Identify which cell holds the provided text, then report its (x, y) central coordinate. 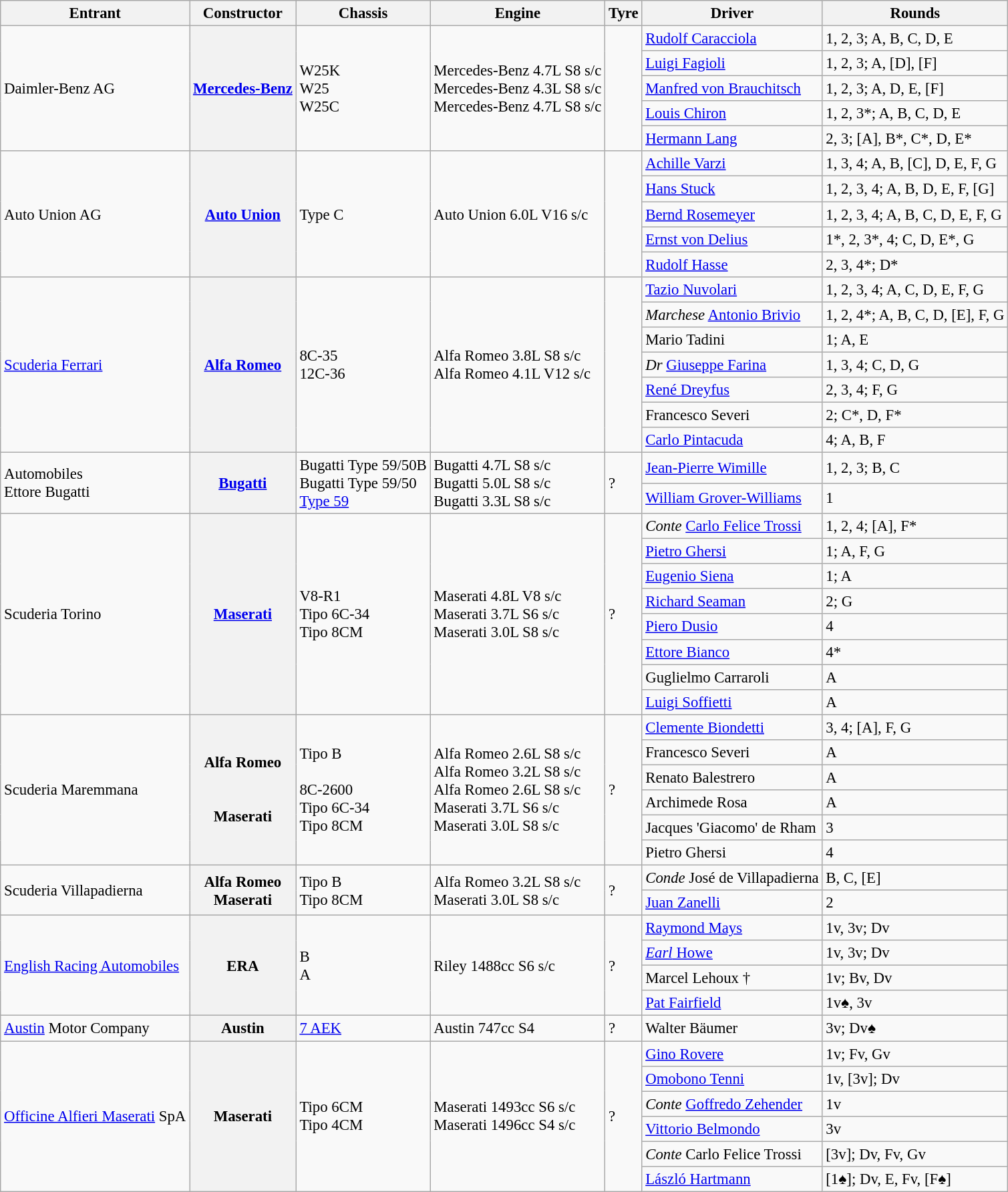
Piero Dusio (732, 627)
1; A, E (915, 340)
2, 3, 4*; D* (915, 264)
Scuderia Villapadierna (95, 891)
Dr Giuseppe Farina (732, 365)
Omobono Tenni (732, 1078)
3v; Dv♠ (915, 1028)
Officine Alfieri Maserati SpA (95, 1117)
Rounds (915, 13)
Luigi Soffietti (732, 702)
Bugatti 4.7L S8 s/cBugatti 5.0L S8 s/cBugatti 3.3L S8 s/c (518, 483)
Conte Goffredo Zehender (732, 1104)
Austin 747cc S4 (518, 1028)
Scuderia Torino (95, 614)
Earl Howe (732, 953)
Clemente Biondetti (732, 727)
1; A (915, 576)
Tyre (624, 13)
BA (363, 966)
4; A, B, F (915, 440)
Juan Zanelli (732, 903)
8C-3512C-36 (363, 365)
2, 3, 4; F, G (915, 390)
Maserati 1493cc S6 s/cMaserati 1496cc S4 s/c (518, 1117)
1v, [3v]; Dv (915, 1078)
Conde José de Villapadierna (732, 878)
Alfa Romeo (243, 365)
Luigi Fagioli (732, 63)
2 (915, 903)
Rudolf Caracciola (732, 39)
Bugatti Type 59/50BBugatti Type 59/50Type 59 (363, 483)
Marchese Antonio Brivio (732, 315)
Manfred von Brauchitsch (732, 89)
Alfa Romeo 2.6L S8 s/c Alfa Romeo 3.2L S8 s/cAlfa Romeo 2.6L S8 s/c Maserati 3.7L S6 s/cMaserati 3.0L S8 s/c (518, 790)
Daimler-Benz AG (95, 89)
1; A, F, G (915, 552)
Jacques 'Giacomo' de Rham (732, 827)
2, 3; [A], B*, C*, D, E* (915, 139)
Tipo B 8C-2600Tipo 6C-34Tipo 8CM (363, 790)
1, 2, 3, 4; A, C, D, E, F, G (915, 289)
1, 2, 4; [A], F* (915, 526)
3 (915, 827)
Alfa Romeo Maserati (243, 790)
1, 2, 3; A, B, C, D, E (915, 39)
Mario Tadini (732, 340)
1, 2, 3; A, [D], [F] (915, 63)
1*, 2, 3*, 4; C, D, E*, G (915, 239)
Alfa RomeoMaserati (243, 891)
Ettore Bianco (732, 652)
1, 3, 4; A, B, [C], D, E, F, G (915, 164)
Tazio Nuvolari (732, 289)
Hermann Lang (732, 139)
William Grover-Williams (732, 498)
Tipo 6CMTipo 4CM (363, 1117)
Pat Fairfield (732, 1004)
1, 2, 4*; A, B, C, D, [E], F, G (915, 315)
1v♠, 3v (915, 1004)
Renato Balestrero (732, 777)
Auto Union 6.0L V16 s/c (518, 214)
1, 2, 3*; A, B, C, D, E (915, 114)
Mercedes-Benz (243, 89)
Driver (732, 13)
Scuderia Ferrari (95, 365)
Guglielmo Carraroli (732, 677)
Raymond Mays (732, 928)
2; G (915, 602)
3, 4; [A], F, G (915, 727)
Eugenio Siena (732, 576)
B, C, [E] (915, 878)
[3v]; Dv, Fv, Gv (915, 1154)
Rudolf Hasse (732, 264)
ERA (243, 966)
Marcel Lehoux † (732, 978)
1v; Fv, Gv (915, 1054)
1, 2, 3; B, C (915, 468)
Jean-Pierre Wimille (732, 468)
Engine (518, 13)
Type C (363, 214)
Bernd Rosemeyer (732, 214)
1v (915, 1104)
Ernst von Delius (732, 239)
1, 2, 3, 4; A, B, D, E, F, [G] (915, 189)
Entrant (95, 13)
Bugatti (243, 483)
1 (915, 498)
Auto Union (243, 214)
Richard Seaman (732, 602)
René Dreyfus (732, 390)
Hans Stuck (732, 189)
[1♠]; Dv, E, Fv, [F♠] (915, 1179)
2; C*, D, F* (915, 415)
Maserati 4.8L V8 s/c Maserati 3.7L S6 s/cMaserati 3.0L S8 s/c (518, 614)
László Hartmann (732, 1179)
7 AEK (363, 1028)
Archimede Rosa (732, 803)
Achille Varzi (732, 164)
Scuderia Maremmana (95, 790)
Alfa Romeo 3.8L S8 s/c Alfa Romeo 4.1L V12 s/c (518, 365)
Gino Rovere (732, 1054)
Tipo BTipo 8CM (363, 891)
Vittorio Belmondo (732, 1129)
1, 2, 3; A, D, E, [F] (915, 89)
Carlo Pintacuda (732, 440)
4* (915, 652)
AutomobilesEttore Bugatti (95, 483)
Austin Motor Company (95, 1028)
1, 3, 4; C, D, G (915, 365)
Riley 1488cc S6 s/c (518, 966)
Austin (243, 1028)
Walter Bäumer (732, 1028)
Auto Union AG (95, 214)
1, 2, 3, 4; A, B, C, D, E, F, G (915, 214)
V8-R1 Tipo 6C-34Tipo 8CM (363, 614)
1v; Bv, Dv (915, 978)
Mercedes-Benz 4.7L S8 s/c Mercedes-Benz 4.3L S8 s/c Mercedes-Benz 4.7L S8 s/c (518, 89)
Louis Chiron (732, 114)
Alfa Romeo 3.2L S8 s/c Maserati 3.0L S8 s/c (518, 891)
English Racing Automobiles (95, 966)
Chassis (363, 13)
3v (915, 1129)
W25KW25W25C (363, 89)
Constructor (243, 13)
